Determine the [x, y] coordinate at the center of the cell enclosing the given text.  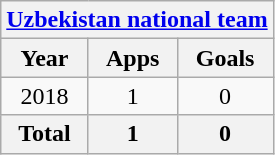
Goals [225, 58]
Apps [132, 58]
Year [45, 58]
Uzbekistan national team [137, 20]
Total [45, 134]
2018 [45, 96]
